From the cell containing the given text, extract its center point as [x, y] coordinate. 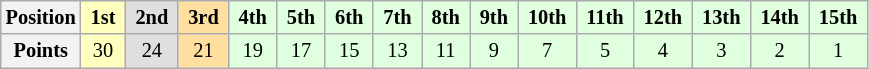
Position [41, 17]
4 [663, 51]
9th [494, 17]
5th [301, 17]
30 [104, 51]
11 [446, 51]
19 [253, 51]
13 [397, 51]
11th [604, 17]
8th [446, 17]
9 [494, 51]
7 [547, 51]
Points [41, 51]
5 [604, 51]
4th [253, 17]
3rd [203, 17]
15th [838, 17]
6th [349, 17]
24 [152, 51]
14th [779, 17]
1 [838, 51]
10th [547, 17]
2 [779, 51]
3 [721, 51]
2nd [152, 17]
12th [663, 17]
13th [721, 17]
1st [104, 17]
7th [397, 17]
17 [301, 51]
21 [203, 51]
15 [349, 51]
